Find where the given text appears and provide that cell's center as (x, y) coordinate. 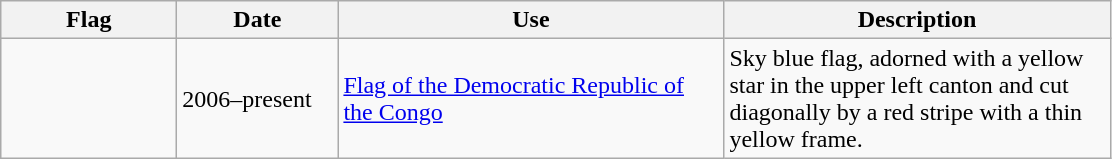
Flag (89, 20)
2006–present (258, 98)
Use (531, 20)
Flag of the Democratic Republic of the Congo (531, 98)
Description (917, 20)
Date (258, 20)
Sky blue flag, adorned with a yellow star in the upper left canton and cut diagonally by a red stripe with a thin yellow frame. (917, 98)
